Return (x, y) of the center of cell containing provided text 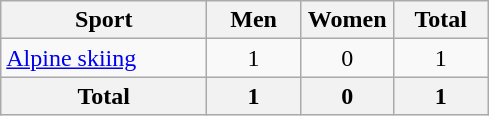
Men (254, 20)
Alpine skiing (104, 58)
Sport (104, 20)
Women (347, 20)
